Detect which cell encompasses the target text, then output its (X, Y) center coordinate. 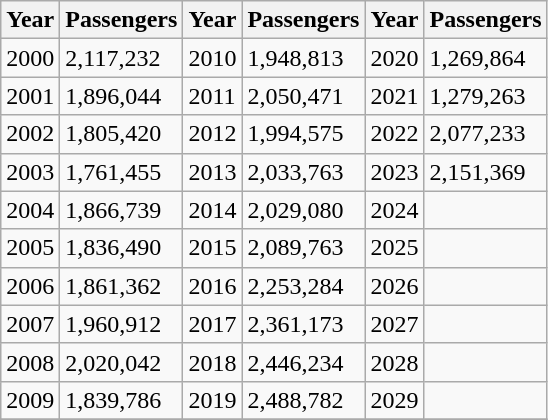
2,488,782 (304, 400)
2020 (394, 58)
2,361,173 (304, 324)
2024 (394, 210)
2002 (30, 134)
1,269,864 (486, 58)
2009 (30, 400)
2,253,284 (304, 286)
2,050,471 (304, 96)
2013 (212, 172)
1,960,912 (122, 324)
2,446,234 (304, 362)
1,994,575 (304, 134)
1,948,813 (304, 58)
2,089,763 (304, 248)
2008 (30, 362)
2010 (212, 58)
2000 (30, 58)
2028 (394, 362)
2029 (394, 400)
2001 (30, 96)
1,836,490 (122, 248)
2023 (394, 172)
2026 (394, 286)
2,117,232 (122, 58)
2027 (394, 324)
2,020,042 (122, 362)
1,839,786 (122, 400)
2019 (212, 400)
2022 (394, 134)
1,279,263 (486, 96)
1,805,420 (122, 134)
2014 (212, 210)
2,029,080 (304, 210)
2015 (212, 248)
2018 (212, 362)
2006 (30, 286)
2011 (212, 96)
1,896,044 (122, 96)
2016 (212, 286)
2003 (30, 172)
2007 (30, 324)
2021 (394, 96)
2004 (30, 210)
1,761,455 (122, 172)
2005 (30, 248)
1,866,739 (122, 210)
2017 (212, 324)
2,151,369 (486, 172)
2,033,763 (304, 172)
1,861,362 (122, 286)
2,077,233 (486, 134)
2012 (212, 134)
2025 (394, 248)
